Pinpoint the cell where the given text exists, returning its [x, y] midpoint coordinate. 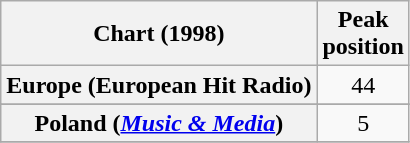
Chart (1998) [159, 34]
Peakposition [363, 34]
44 [363, 85]
5 [363, 123]
Poland (Music & Media) [159, 123]
Europe (European Hit Radio) [159, 85]
